Provide the (X, Y) coordinate of the cell's center where the given text is located.  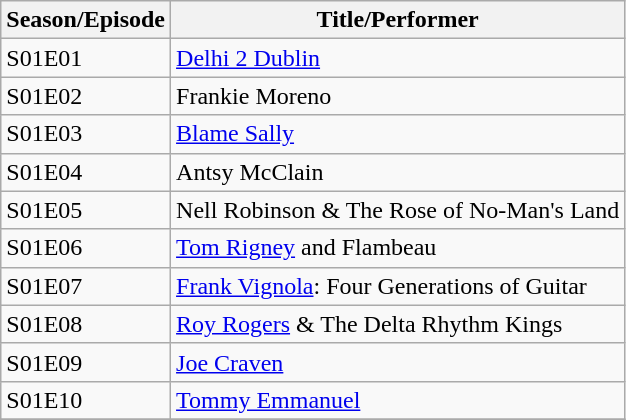
S01E06 (86, 248)
S01E08 (86, 324)
S01E02 (86, 96)
Antsy McClain (398, 172)
Joe Craven (398, 362)
Tom Rigney and Flambeau (398, 248)
Blame Sally (398, 134)
S01E01 (86, 58)
S01E04 (86, 172)
Frankie Moreno (398, 96)
Season/Episode (86, 20)
S01E09 (86, 362)
Tommy Emmanuel (398, 400)
S01E05 (86, 210)
Frank Vignola: Four Generations of Guitar (398, 286)
S01E07 (86, 286)
S01E10 (86, 400)
Roy Rogers & The Delta Rhythm Kings (398, 324)
S01E03 (86, 134)
Title/Performer (398, 20)
Nell Robinson & The Rose of No-Man's Land (398, 210)
Delhi 2 Dublin (398, 58)
